Output the [x, y] coordinate of the center of the cell containing the given text.  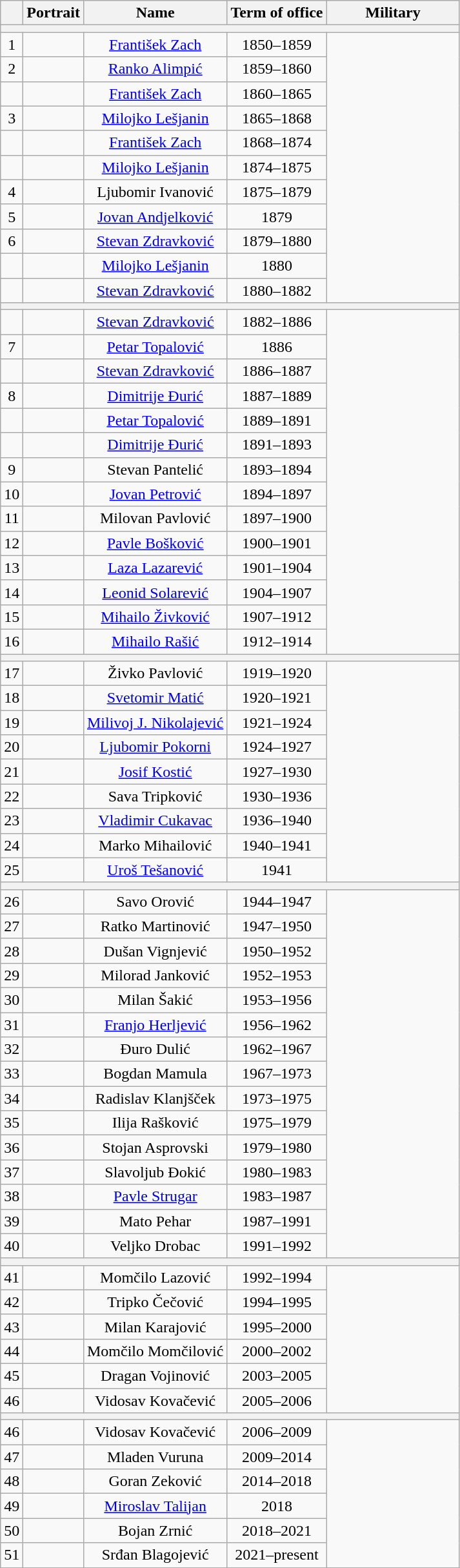
1920–1921 [277, 698]
Josif Kostić [155, 772]
1953–1956 [277, 1000]
32 [12, 1049]
10 [12, 494]
1950–1952 [277, 951]
2021–present [277, 1555]
Živko Pavlović [155, 674]
Military [393, 13]
44 [12, 1351]
Ratko Martinović [155, 926]
1904–1907 [277, 592]
14 [12, 592]
Milivoj J. Nikolajević [155, 723]
Leonid Solarević [155, 592]
27 [12, 926]
1868–1874 [277, 143]
25 [12, 870]
15 [12, 617]
Dragan Vojinović [155, 1376]
1879 [277, 216]
1879–1880 [277, 241]
2000–2002 [277, 1351]
Sava Tripković [155, 796]
43 [12, 1326]
1941 [277, 870]
7 [12, 347]
13 [12, 568]
19 [12, 723]
Bojan Zrnić [155, 1531]
1952–1953 [277, 975]
9 [12, 469]
Bogdan Mamula [155, 1074]
30 [12, 1000]
Milan Šakić [155, 1000]
47 [12, 1457]
48 [12, 1481]
Stevan Pantelić [155, 469]
50 [12, 1531]
4 [12, 192]
12 [12, 543]
21 [12, 772]
Milovan Pavlović [155, 519]
49 [12, 1506]
1893–1894 [277, 469]
Jovan Petrović [155, 494]
Radislav Klanjšček [155, 1099]
Svetomir Matić [155, 698]
1865–1868 [277, 118]
2009–2014 [277, 1457]
Pavle Strugar [155, 1197]
Dušan Vignjević [155, 951]
34 [12, 1099]
2005–2006 [277, 1401]
Mihailo Živković [155, 617]
Đuro Dulić [155, 1049]
1992–1994 [277, 1277]
11 [12, 519]
51 [12, 1555]
1956–1962 [277, 1025]
1936–1940 [277, 821]
1973–1975 [277, 1099]
38 [12, 1197]
Goran Zeković [155, 1481]
1880 [277, 265]
Milorad Janković [155, 975]
1901–1904 [277, 568]
41 [12, 1277]
Ranko Alimpić [155, 69]
1874–1875 [277, 167]
Mihailo Rašić [155, 641]
1889–1891 [277, 420]
24 [12, 845]
1880–1882 [277, 290]
Slavoljub Đokić [155, 1172]
1994–1995 [277, 1302]
45 [12, 1376]
26 [12, 902]
1930–1936 [277, 796]
1882–1886 [277, 322]
17 [12, 674]
1875–1879 [277, 192]
Vladimir Cukavac [155, 821]
1859–1860 [277, 69]
1891–1893 [277, 445]
1995–2000 [277, 1326]
1886 [277, 347]
Srđan Blagojević [155, 1555]
28 [12, 951]
39 [12, 1221]
6 [12, 241]
Mladen Vuruna [155, 1457]
2 [12, 69]
35 [12, 1123]
Marko Mihailović [155, 845]
Stojan Asprovski [155, 1148]
Laza Lazarević [155, 568]
2018–2021 [277, 1531]
Ilija Rašković [155, 1123]
Miroslav Talijan [155, 1506]
1850–1859 [277, 45]
Momčilo Lazović [155, 1277]
Milan Karajović [155, 1326]
Name [155, 13]
33 [12, 1074]
1980–1983 [277, 1172]
1887–1889 [277, 396]
Ljubomir Ivanović [155, 192]
Uroš Tešanović [155, 870]
5 [12, 216]
1947–1950 [277, 926]
37 [12, 1172]
1940–1941 [277, 845]
1900–1901 [277, 543]
3 [12, 118]
1 [12, 45]
1860–1865 [277, 94]
2006–2009 [277, 1432]
1962–1967 [277, 1049]
Ljubomir Pokorni [155, 747]
23 [12, 821]
1927–1930 [277, 772]
8 [12, 396]
Savo Orović [155, 902]
1886–1887 [277, 371]
Term of office [277, 13]
1975–1979 [277, 1123]
22 [12, 796]
Pavle Bošković [155, 543]
1987–1991 [277, 1221]
1897–1900 [277, 519]
1979–1980 [277, 1148]
Jovan Andjelković [155, 216]
2003–2005 [277, 1376]
Franjo Herljević [155, 1025]
1944–1947 [277, 902]
1991–1992 [277, 1246]
40 [12, 1246]
1912–1914 [277, 641]
1907–1912 [277, 617]
Mato Pehar [155, 1221]
Momčilo Momčilović [155, 1351]
1894–1897 [277, 494]
18 [12, 698]
31 [12, 1025]
2018 [277, 1506]
Portrait [54, 13]
1919–1920 [277, 674]
1967–1973 [277, 1074]
20 [12, 747]
Veljko Drobac [155, 1246]
16 [12, 641]
Tripko Čečović [155, 1302]
1983–1987 [277, 1197]
2014–2018 [277, 1481]
1924–1927 [277, 747]
42 [12, 1302]
36 [12, 1148]
1921–1924 [277, 723]
29 [12, 975]
